Provide the (x, y) coordinate of the cell's center where the given text is located.  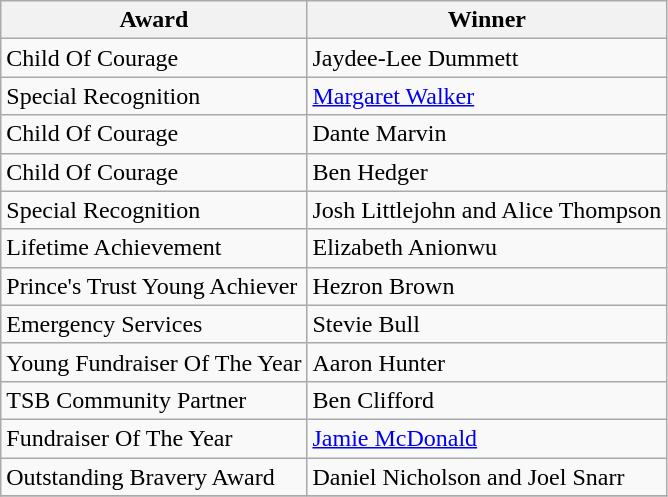
Josh Littlejohn and Alice Thompson (487, 210)
Award (154, 20)
Ben Hedger (487, 172)
Stevie Bull (487, 324)
TSB Community Partner (154, 400)
Dante Marvin (487, 134)
Elizabeth Anionwu (487, 248)
Winner (487, 20)
Lifetime Achievement (154, 248)
Outstanding Bravery Award (154, 477)
Daniel Nicholson and Joel Snarr (487, 477)
Emergency Services (154, 324)
Fundraiser Of The Year (154, 438)
Jamie McDonald (487, 438)
Ben Clifford (487, 400)
Young Fundraiser Of The Year (154, 362)
Prince's Trust Young Achiever (154, 286)
Jaydee-Lee Dummett (487, 58)
Margaret Walker (487, 96)
Hezron Brown (487, 286)
Aaron Hunter (487, 362)
